Find where the given text appears and provide that cell's center as [X, Y] coordinate. 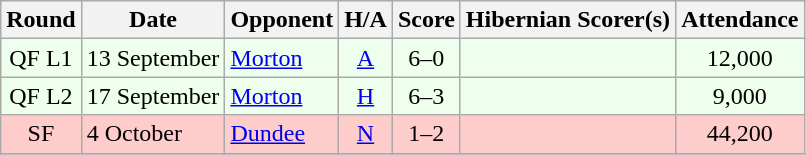
13 September [153, 58]
Opponent [282, 20]
A [366, 58]
6–3 [426, 96]
Date [153, 20]
QF L1 [41, 58]
Dundee [282, 134]
44,200 [740, 134]
6–0 [426, 58]
17 September [153, 96]
Score [426, 20]
9,000 [740, 96]
Round [41, 20]
H [366, 96]
Hibernian Scorer(s) [568, 20]
Attendance [740, 20]
12,000 [740, 58]
1–2 [426, 134]
H/A [366, 20]
QF L2 [41, 96]
SF [41, 134]
N [366, 134]
4 October [153, 134]
